Return (X, Y) of the center of cell containing provided text 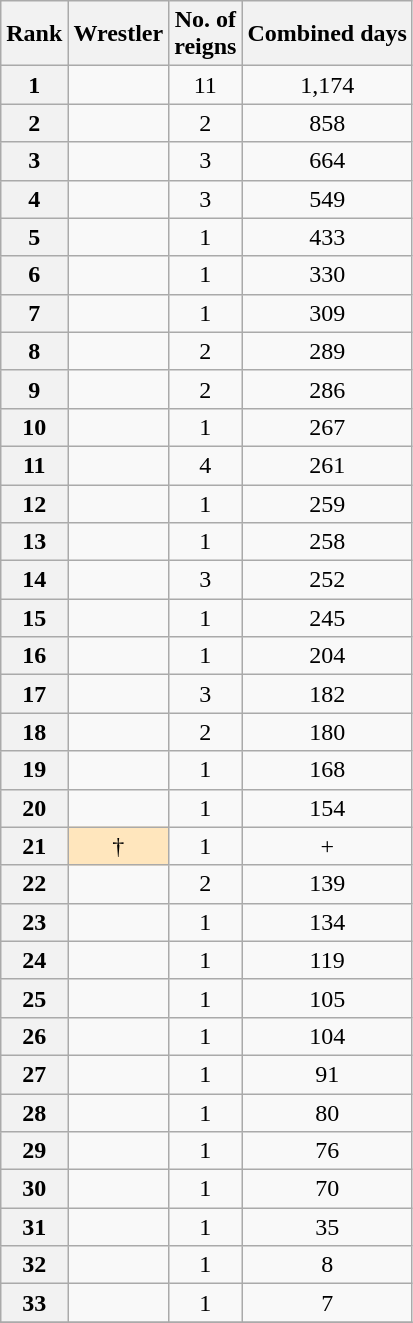
549 (327, 199)
16 (34, 656)
+ (327, 846)
21 (34, 846)
Rank (34, 34)
258 (327, 542)
13 (34, 542)
245 (327, 618)
No. ofreigns (206, 34)
30 (34, 1189)
261 (327, 465)
31 (34, 1227)
Wrestler (118, 34)
330 (327, 275)
25 (34, 998)
289 (327, 351)
267 (327, 427)
134 (327, 922)
259 (327, 503)
139 (327, 884)
29 (34, 1151)
22 (34, 884)
† (118, 846)
154 (327, 808)
91 (327, 1074)
104 (327, 1036)
17 (34, 694)
10 (34, 427)
24 (34, 960)
12 (34, 503)
Combined days (327, 34)
18 (34, 732)
6 (34, 275)
28 (34, 1113)
119 (327, 960)
76 (327, 1151)
35 (327, 1227)
180 (327, 732)
14 (34, 580)
252 (327, 580)
182 (327, 694)
9 (34, 389)
433 (327, 237)
1,174 (327, 85)
15 (34, 618)
168 (327, 770)
27 (34, 1074)
286 (327, 389)
32 (34, 1265)
20 (34, 808)
19 (34, 770)
80 (327, 1113)
858 (327, 123)
105 (327, 998)
5 (34, 237)
664 (327, 161)
33 (34, 1303)
70 (327, 1189)
204 (327, 656)
309 (327, 313)
26 (34, 1036)
23 (34, 922)
